Return the [X, Y] coordinate for the center point of the cell that contains the specified text.  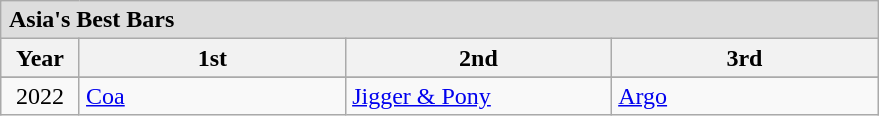
2022 [40, 96]
3rd [744, 58]
2nd [478, 58]
Argo [744, 96]
Year [40, 58]
Jigger & Pony [478, 96]
1st [212, 58]
Asia's Best Bars [440, 20]
Coa [212, 96]
